From the cell containing the given text, extract its center point as [x, y] coordinate. 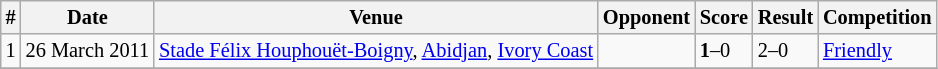
Date [88, 17]
Result [786, 17]
Friendly [877, 51]
Opponent [646, 17]
Venue [376, 17]
2–0 [786, 51]
Stade Félix Houphouët-Boigny, Abidjan, Ivory Coast [376, 51]
Competition [877, 17]
# [11, 17]
1 [11, 51]
26 March 2011 [88, 51]
Score [724, 17]
1–0 [724, 51]
